Provide the (x, y) coordinate of the cell's center where the given text is located.  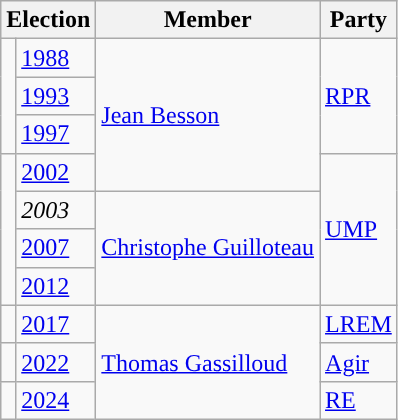
Party (359, 20)
Christophe Guilloteau (208, 248)
LREM (359, 324)
Member (208, 20)
2024 (56, 400)
2003 (56, 210)
RE (359, 400)
Thomas Gassilloud (208, 362)
1993 (56, 96)
1997 (56, 134)
Election (48, 20)
RPR (359, 96)
2002 (56, 172)
1988 (56, 58)
2012 (56, 286)
2007 (56, 248)
2022 (56, 362)
Jean Besson (208, 115)
Agir (359, 362)
2017 (56, 324)
UMP (359, 229)
